Identify which cell holds the provided text, then report its (x, y) central coordinate. 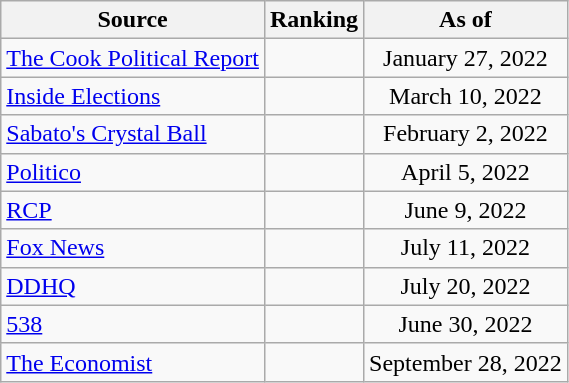
Ranking (314, 20)
September 28, 2022 (466, 362)
Inside Elections (133, 96)
RCP (133, 210)
March 10, 2022 (466, 96)
Sabato's Crystal Ball (133, 134)
June 9, 2022 (466, 210)
The Cook Political Report (133, 58)
538 (133, 324)
Politico (133, 172)
June 30, 2022 (466, 324)
Fox News (133, 248)
Source (133, 20)
April 5, 2022 (466, 172)
DDHQ (133, 286)
February 2, 2022 (466, 134)
January 27, 2022 (466, 58)
The Economist (133, 362)
July 11, 2022 (466, 248)
July 20, 2022 (466, 286)
As of (466, 20)
